Identify which cell holds the provided text, then report its [X, Y] central coordinate. 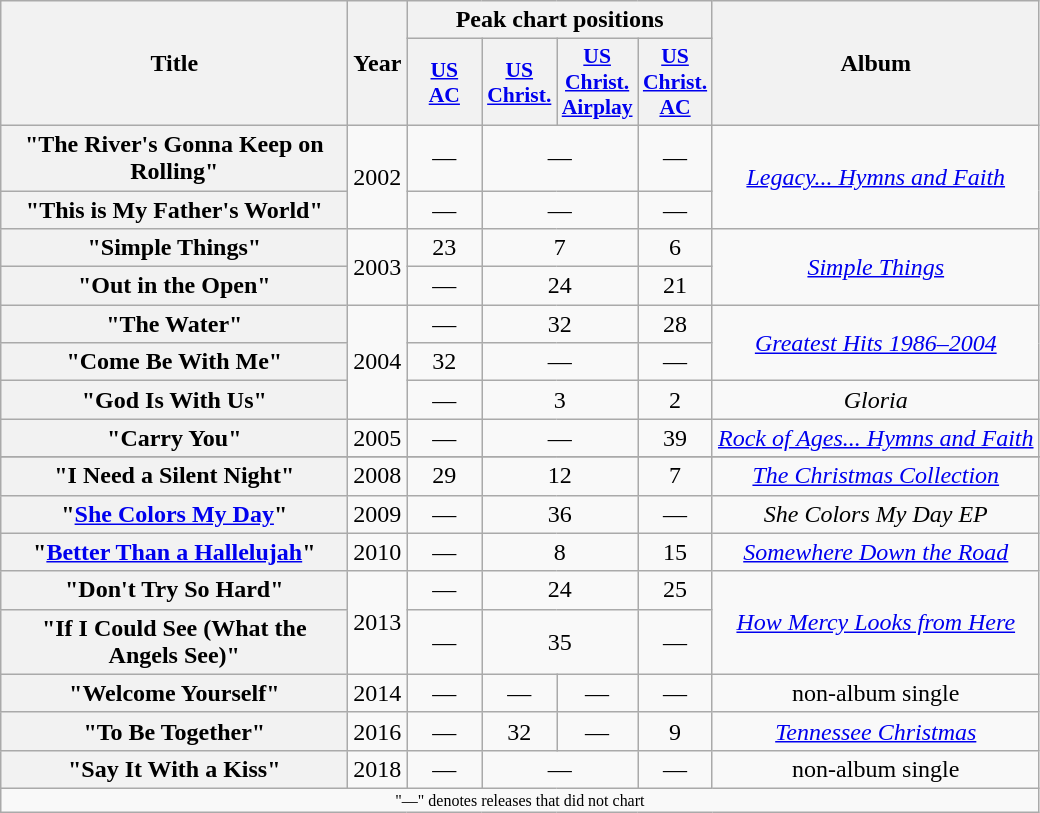
Rock of Ages... Hymns and Faith [876, 438]
2018 [378, 769]
Gloria [876, 400]
"Carry You" [174, 438]
The Christmas Collection [876, 476]
"Welcome Yourself" [174, 693]
12 [560, 476]
Title [174, 64]
"God Is With Us" [174, 400]
"The Water" [174, 324]
2002 [378, 176]
"Say It With a Kiss" [174, 769]
"If I Could See (What the Angels See)" [174, 642]
2003 [378, 267]
Album [876, 64]
Tennessee Christmas [876, 731]
"Come Be With Me" [174, 362]
"Simple Things" [174, 248]
28 [676, 324]
21 [676, 286]
2004 [378, 362]
2010 [378, 552]
USAC [444, 82]
15 [676, 552]
2009 [378, 514]
23 [444, 248]
2014 [378, 693]
Simple Things [876, 267]
6 [676, 248]
3 [560, 400]
2013 [378, 622]
35 [560, 642]
Peak chart positions [560, 20]
29 [444, 476]
2005 [378, 438]
"I Need a Silent Night" [174, 476]
39 [676, 438]
8 [560, 552]
"To Be Together" [174, 731]
"This is My Father's World" [174, 209]
9 [676, 731]
2008 [378, 476]
36 [560, 514]
"The River's Gonna Keep on Rolling" [174, 158]
How Mercy Looks from Here [876, 622]
Greatest Hits 1986–2004 [876, 343]
Somewhere Down the Road [876, 552]
2 [676, 400]
2016 [378, 731]
USChrist. Airplay [598, 82]
"Out in the Open" [174, 286]
"She Colors My Day" [174, 514]
USChrist. AC [676, 82]
"Don't Try So Hard" [174, 590]
25 [676, 590]
Legacy... Hymns and Faith [876, 176]
Year [378, 64]
"—" denotes releases that did not chart [520, 800]
USChrist. [520, 82]
"Better Than a Hallelujah" [174, 552]
She Colors My Day EP [876, 514]
